Capture the cell that displays the provided text and extract its [X, Y] central coordinate. 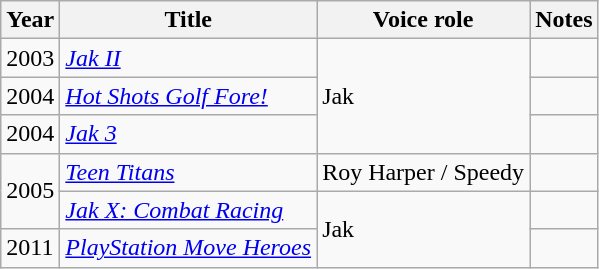
Jak II [188, 58]
Jak X: Combat Racing [188, 210]
Roy Harper / Speedy [424, 172]
Notes [564, 20]
PlayStation Move Heroes [188, 248]
Year [30, 20]
2011 [30, 248]
Jak 3 [188, 134]
Title [188, 20]
Voice role [424, 20]
Hot Shots Golf Fore! [188, 96]
2003 [30, 58]
2005 [30, 191]
Teen Titans [188, 172]
